Determine the [X, Y] coordinate at the center of the cell enclosing the given text.  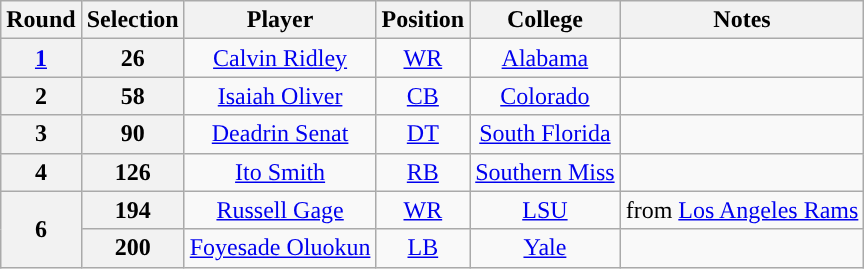
Player [280, 20]
DT [423, 134]
Calvin Ridley [280, 58]
Selection [132, 20]
Russell Gage [280, 210]
3 [41, 134]
Yale [545, 248]
Foyesade Oluokun [280, 248]
Position [423, 20]
Southern Miss [545, 172]
90 [132, 134]
126 [132, 172]
26 [132, 58]
Isaiah Oliver [280, 96]
LSU [545, 210]
Alabama [545, 58]
194 [132, 210]
1 [41, 58]
58 [132, 96]
Colorado [545, 96]
CB [423, 96]
RB [423, 172]
4 [41, 172]
from Los Angeles Rams [742, 210]
Deadrin Senat [280, 134]
Ito Smith [280, 172]
200 [132, 248]
College [545, 20]
2 [41, 96]
South Florida [545, 134]
LB [423, 248]
6 [41, 229]
Round [41, 20]
Notes [742, 20]
